Scan for the cell matching the given text and deliver its (X, Y) coordinate at center. 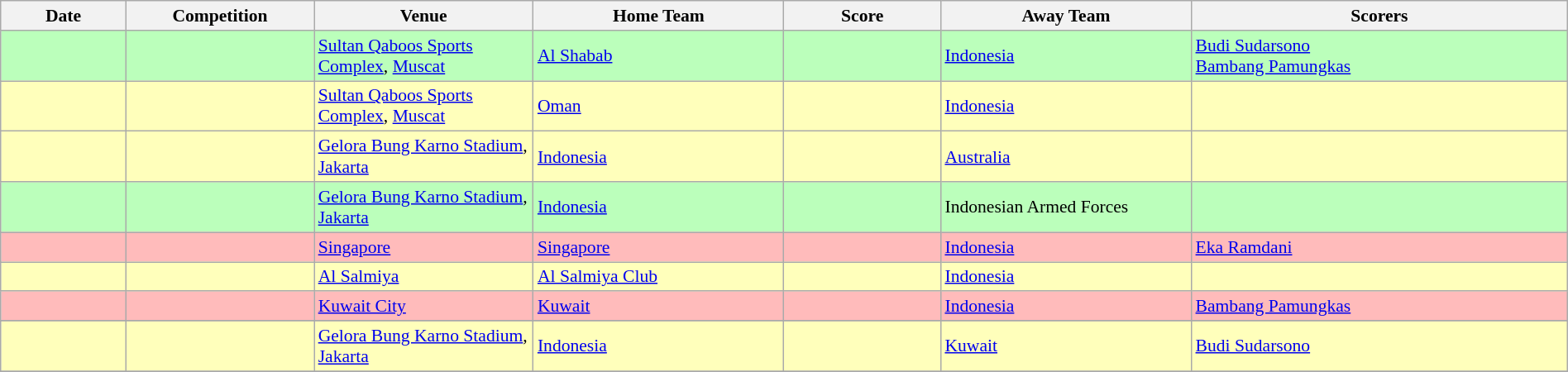
Home Team (658, 16)
Scorers (1379, 16)
Bambang Pamungkas (1379, 307)
Venue (423, 16)
Al Shabab (658, 56)
Indonesian Armed Forces (1065, 207)
Score (862, 16)
Budi Sudarsono (1379, 346)
Eka Ramdani (1379, 247)
Al Salmiya (423, 277)
Away Team (1065, 16)
Al Salmiya Club (658, 277)
Australia (1065, 157)
Budi Sudarsono Bambang Pamungkas (1379, 56)
Oman (658, 106)
Competition (220, 16)
Date (64, 16)
Kuwait City (423, 307)
